Return the (X, Y) coordinate for the center point of the cell that contains the specified text.  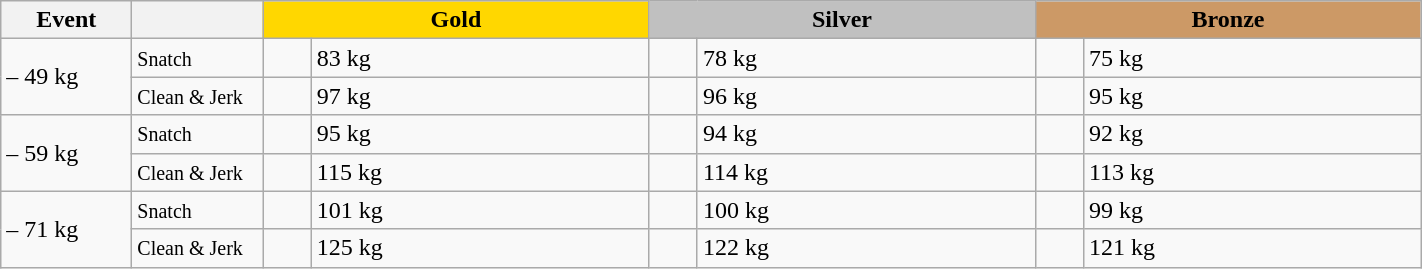
Bronze (1228, 20)
– 59 kg (66, 153)
94 kg (866, 134)
101 kg (480, 210)
75 kg (1252, 58)
Silver (842, 20)
100 kg (866, 210)
96 kg (866, 96)
– 49 kg (66, 77)
Gold (456, 20)
114 kg (866, 172)
– 71 kg (66, 229)
83 kg (480, 58)
99 kg (1252, 210)
121 kg (1252, 248)
78 kg (866, 58)
Event (66, 20)
113 kg (1252, 172)
125 kg (480, 248)
97 kg (480, 96)
92 kg (1252, 134)
115 kg (480, 172)
122 kg (866, 248)
